From the cell containing the given text, extract its center point as [x, y] coordinate. 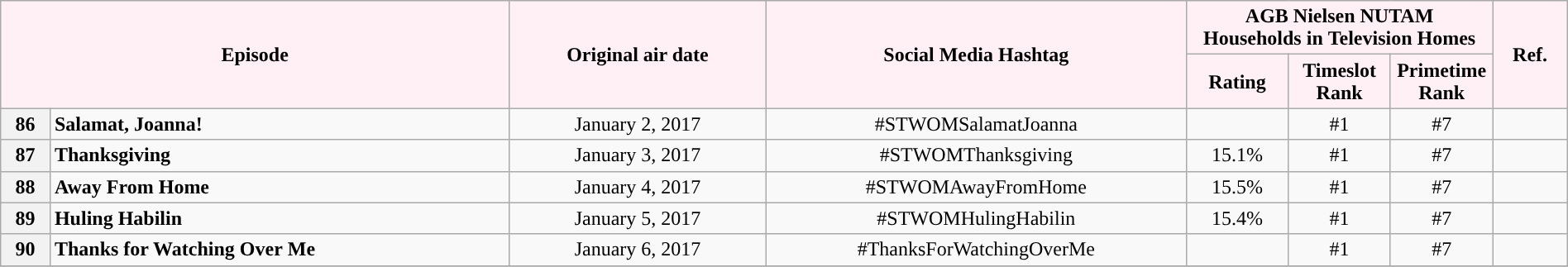
15.5% [1237, 187]
Rating [1237, 81]
January 5, 2017 [638, 218]
Original air date [638, 55]
Primetime Rank [1441, 81]
January 2, 2017 [638, 124]
#STWOMThanksgiving [976, 155]
Salamat, Joanna! [280, 124]
Social Media Hashtag [976, 55]
Episode [255, 55]
87 [26, 155]
88 [26, 187]
Ref. [1530, 55]
Thanks for Watching Over Me [280, 250]
#ThanksForWatchingOverMe [976, 250]
15.4% [1237, 218]
Thanksgiving [280, 155]
86 [26, 124]
January 6, 2017 [638, 250]
89 [26, 218]
90 [26, 250]
#STWOMAwayFromHome [976, 187]
15.1% [1237, 155]
January 3, 2017 [638, 155]
#STWOMHulingHabilin [976, 218]
#STWOMSalamatJoanna [976, 124]
Timeslot Rank [1340, 81]
Huling Habilin [280, 218]
January 4, 2017 [638, 187]
Away From Home [280, 187]
AGB Nielsen NUTAM Households in Television Homes [1340, 28]
